Provide the (X, Y) coordinate of the cell's center where the given text is located.  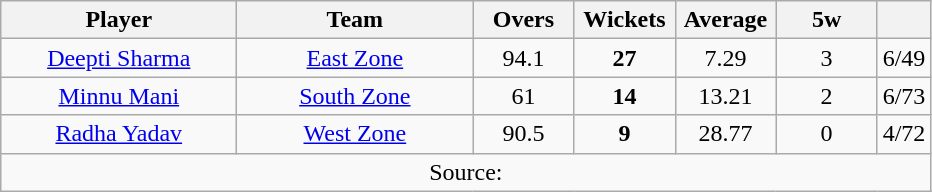
Deepti Sharma (119, 58)
61 (524, 96)
6/49 (904, 58)
90.5 (524, 134)
28.77 (726, 134)
6/73 (904, 96)
Team (355, 20)
13.21 (726, 96)
Overs (524, 20)
7.29 (726, 58)
4/72 (904, 134)
9 (624, 134)
27 (624, 58)
South Zone (355, 96)
Player (119, 20)
Wickets (624, 20)
5w (826, 20)
14 (624, 96)
94.1 (524, 58)
3 (826, 58)
West Zone (355, 134)
Source: (466, 172)
0 (826, 134)
Radha Yadav (119, 134)
2 (826, 96)
Minnu Mani (119, 96)
East Zone (355, 58)
Average (726, 20)
